Return [X, Y] of the center of cell containing provided text 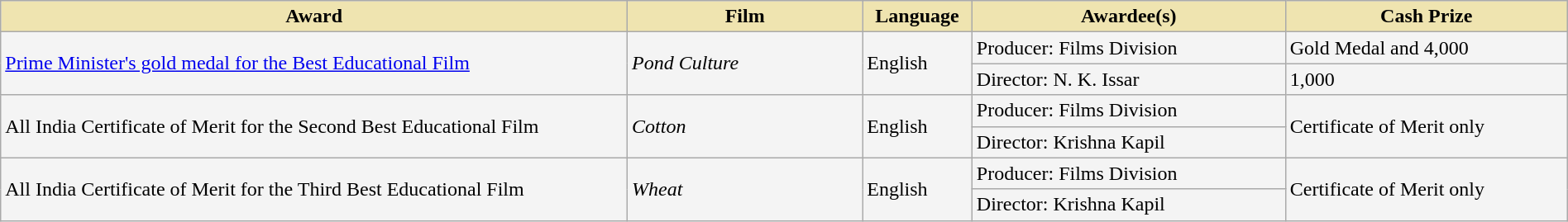
1,000 [1426, 79]
All India Certificate of Merit for the Second Best Educational Film [314, 126]
Awardee(s) [1128, 17]
Cotton [745, 126]
Wheat [745, 189]
All India Certificate of Merit for the Third Best Educational Film [314, 189]
Director: N. K. Issar [1128, 79]
Award [314, 17]
Pond Culture [745, 64]
Prime Minister's gold medal for the Best Educational Film [314, 64]
Gold Medal and 4,000 [1426, 48]
Film [745, 17]
Language [918, 17]
Cash Prize [1426, 17]
